Return the (X, Y) coordinate for the center point of the cell that contains the specified text.  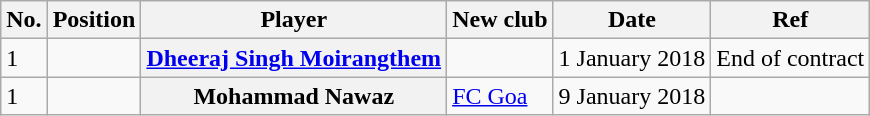
No. (24, 20)
Dheeraj Singh Moirangthem (294, 58)
Mohammad Nawaz (294, 96)
Ref (790, 20)
End of contract (790, 58)
FC Goa (500, 96)
9 January 2018 (632, 96)
Position (94, 20)
Date (632, 20)
1 January 2018 (632, 58)
New club (500, 20)
Player (294, 20)
